Output the (X, Y) coordinate of the center of the cell containing the given text.  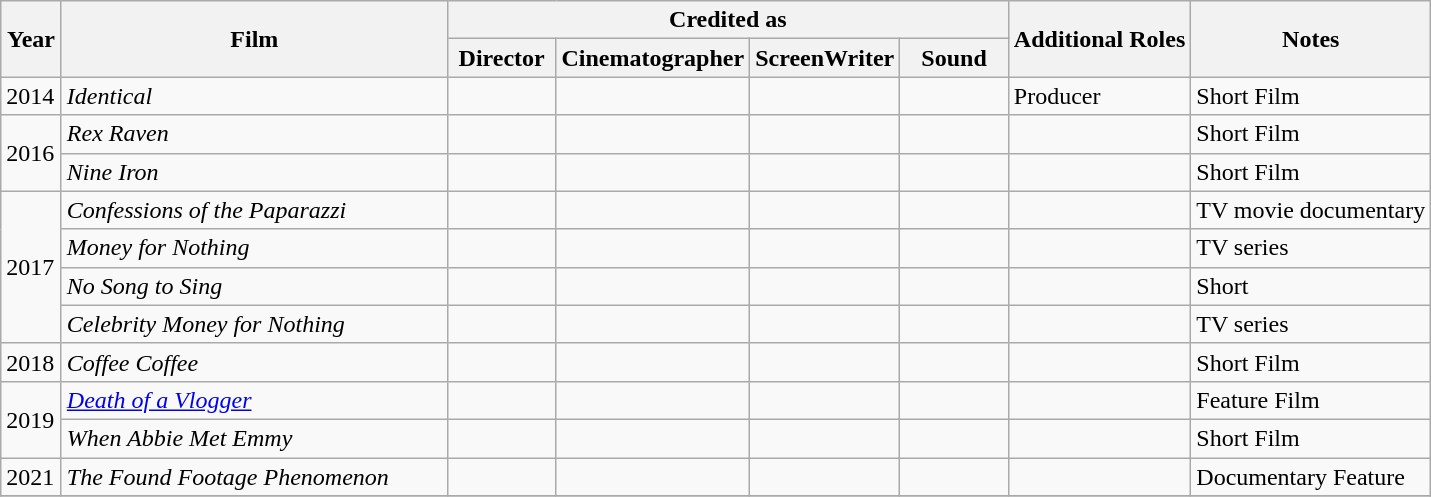
2017 (32, 267)
2019 (32, 419)
Director (502, 58)
Money for Nothing (254, 248)
2018 (32, 362)
Sound (954, 58)
2016 (32, 153)
Cinematographer (653, 58)
No Song to Sing (254, 286)
Identical (254, 96)
The Found Footage Phenomenon (254, 477)
Documentary Feature (1311, 477)
When Abbie Met Emmy (254, 438)
Nine Iron (254, 172)
Rex Raven (254, 134)
Coffee Coffee (254, 362)
Producer (1099, 96)
2021 (32, 477)
Celebrity Money for Nothing (254, 324)
Short (1311, 286)
2014 (32, 96)
Credited as (728, 20)
TV movie documentary (1311, 210)
Additional Roles (1099, 39)
Death of a Vlogger (254, 400)
Film (254, 39)
Confessions of the Paparazzi (254, 210)
Year (32, 39)
Feature Film (1311, 400)
Notes (1311, 39)
ScreenWriter (825, 58)
